Return the [x, y] coordinate for the center point of the cell that contains the specified text.  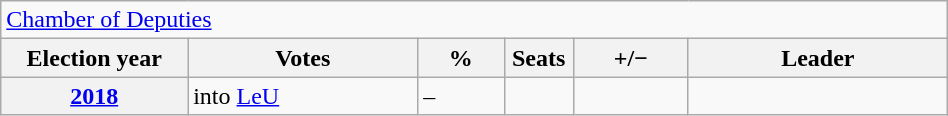
2018 [94, 96]
into LeU [303, 96]
Chamber of Deputies [474, 20]
% [461, 58]
Seats [538, 58]
+/− [630, 58]
– [461, 96]
Leader [818, 58]
Election year [94, 58]
Votes [303, 58]
